Scan for the cell matching the given text and deliver its (x, y) coordinate at center. 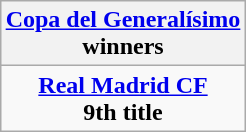
Copa del Generalísimowinners (123, 34)
Real Madrid CF9th title (123, 98)
